Output the [X, Y] coordinate of the center of the cell containing the given text.  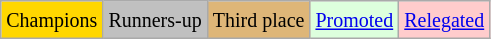
Third place [258, 20]
Relegated [444, 20]
Promoted [354, 20]
Champions [52, 20]
Runners-up [155, 20]
